Locate the cell with the specified text and output its [x, y] center coordinate. 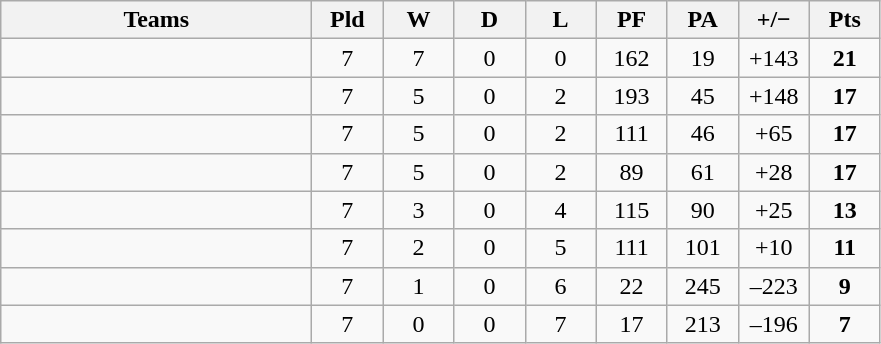
245 [702, 286]
+10 [774, 248]
D [490, 20]
19 [702, 58]
90 [702, 210]
61 [702, 172]
PA [702, 20]
46 [702, 134]
+148 [774, 96]
4 [560, 210]
101 [702, 248]
1 [418, 286]
+28 [774, 172]
PF [632, 20]
13 [844, 210]
22 [632, 286]
+65 [774, 134]
3 [418, 210]
+25 [774, 210]
45 [702, 96]
+/− [774, 20]
–223 [774, 286]
W [418, 20]
21 [844, 58]
9 [844, 286]
162 [632, 58]
Pts [844, 20]
11 [844, 248]
Pld [348, 20]
Teams [156, 20]
6 [560, 286]
89 [632, 172]
115 [632, 210]
L [560, 20]
213 [702, 324]
–196 [774, 324]
+143 [774, 58]
193 [632, 96]
